Identify which cell holds the provided text, then report its [x, y] central coordinate. 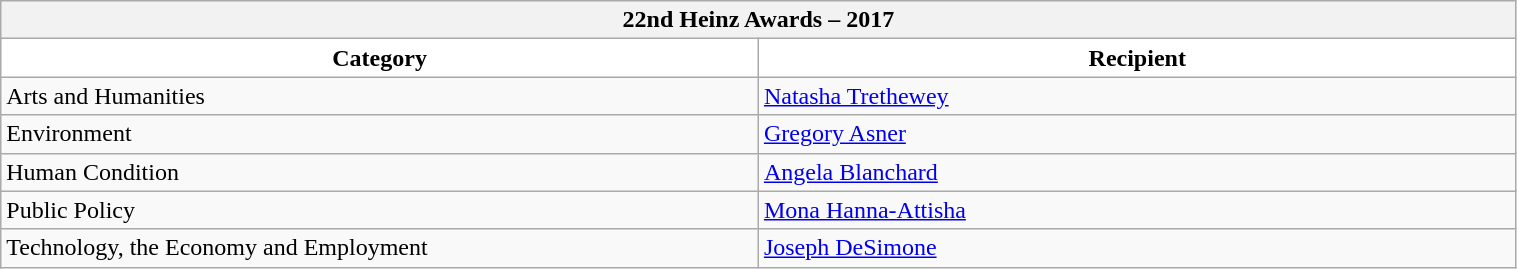
Recipient [1137, 58]
Technology, the Economy and Employment [380, 248]
Mona Hanna-Attisha [1137, 210]
Category [380, 58]
Joseph DeSimone [1137, 248]
Angela Blanchard [1137, 172]
Human Condition [380, 172]
Arts and Humanities [380, 96]
22nd Heinz Awards – 2017 [758, 20]
Natasha Trethewey [1137, 96]
Gregory Asner [1137, 134]
Public Policy [380, 210]
Environment [380, 134]
